Scan for the cell matching the given text and deliver its [x, y] coordinate at center. 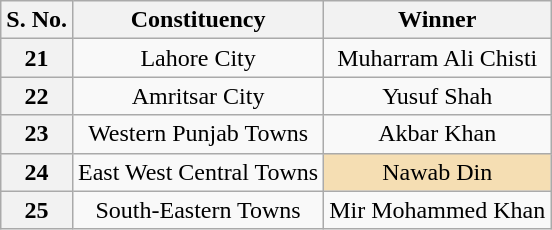
25 [37, 210]
South-Eastern Towns [198, 210]
Muharram Ali Chisti [438, 58]
Mir Mohammed Khan [438, 210]
22 [37, 96]
Nawab Din [438, 172]
Western Punjab Towns [198, 134]
East West Central Towns [198, 172]
Akbar Khan [438, 134]
Constituency [198, 20]
23 [37, 134]
24 [37, 172]
Yusuf Shah [438, 96]
S. No. [37, 20]
Lahore City [198, 58]
Amritsar City [198, 96]
21 [37, 58]
Winner [438, 20]
